Pinpoint the cell where the given text exists, returning its [x, y] midpoint coordinate. 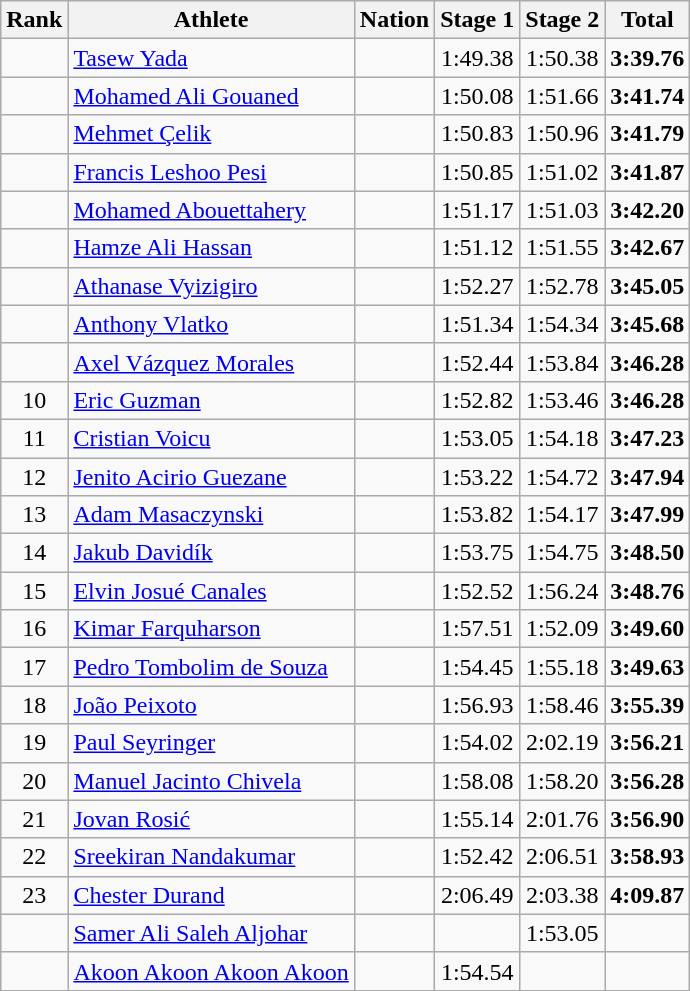
1:58.20 [562, 781]
22 [34, 857]
1:49.38 [478, 58]
1:51.34 [478, 324]
Athlete [211, 20]
1:56.24 [562, 591]
3:39.76 [648, 58]
1:53.82 [478, 515]
1:55.14 [478, 819]
2:06.51 [562, 857]
2:06.49 [478, 895]
1:54.17 [562, 515]
Jakub Davidík [211, 553]
1:56.93 [478, 705]
3:42.67 [648, 248]
3:41.87 [648, 172]
17 [34, 667]
Mohamed Ali Gouaned [211, 96]
Athanase Vyizigiro [211, 286]
1:52.09 [562, 629]
Anthony Vlatko [211, 324]
3:56.28 [648, 781]
Chester Durand [211, 895]
12 [34, 477]
1:54.02 [478, 743]
1:54.34 [562, 324]
1:54.54 [478, 971]
1:50.83 [478, 134]
3:48.76 [648, 591]
1:51.17 [478, 210]
Rank [34, 20]
20 [34, 781]
3:49.60 [648, 629]
1:52.78 [562, 286]
João Peixoto [211, 705]
3:41.79 [648, 134]
3:56.21 [648, 743]
Samer Ali Saleh Aljohar [211, 933]
1:52.42 [478, 857]
14 [34, 553]
Nation [394, 20]
2:01.76 [562, 819]
1:51.03 [562, 210]
3:45.05 [648, 286]
1:52.27 [478, 286]
Cristian Voicu [211, 438]
Axel Vázquez Morales [211, 362]
1:51.02 [562, 172]
Tasew Yada [211, 58]
1:54.45 [478, 667]
Mohamed Abouettahery [211, 210]
Kimar Farquharson [211, 629]
1:55.18 [562, 667]
3:47.99 [648, 515]
1:54.72 [562, 477]
18 [34, 705]
1:50.85 [478, 172]
1:53.84 [562, 362]
3:55.39 [648, 705]
Jenito Acirio Guezane [211, 477]
15 [34, 591]
1:50.08 [478, 96]
Akoon Akoon Akoon Akoon [211, 971]
1:53.75 [478, 553]
Jovan Rosić [211, 819]
Sreekiran Nandakumar [211, 857]
1:53.46 [562, 400]
4:09.87 [648, 895]
Francis Leshoo Pesi [211, 172]
2:03.38 [562, 895]
1:50.96 [562, 134]
1:58.46 [562, 705]
Adam Masaczynski [211, 515]
Stage 2 [562, 20]
19 [34, 743]
Manuel Jacinto Chivela [211, 781]
Hamze Ali Hassan [211, 248]
23 [34, 895]
2:02.19 [562, 743]
1:53.22 [478, 477]
21 [34, 819]
13 [34, 515]
Total [648, 20]
1:51.66 [562, 96]
Elvin Josué Canales [211, 591]
3:47.23 [648, 438]
1:54.18 [562, 438]
1:50.38 [562, 58]
1:57.51 [478, 629]
Paul Seyringer [211, 743]
3:56.90 [648, 819]
11 [34, 438]
3:49.63 [648, 667]
Pedro Tombolim de Souza [211, 667]
3:41.74 [648, 96]
3:48.50 [648, 553]
1:52.44 [478, 362]
Mehmet Çelik [211, 134]
1:54.75 [562, 553]
1:58.08 [478, 781]
16 [34, 629]
3:45.68 [648, 324]
1:51.55 [562, 248]
3:47.94 [648, 477]
3:58.93 [648, 857]
1:51.12 [478, 248]
Stage 1 [478, 20]
3:42.20 [648, 210]
Eric Guzman [211, 400]
1:52.52 [478, 591]
10 [34, 400]
1:52.82 [478, 400]
